From the cell containing the given text, extract its center point as [x, y] coordinate. 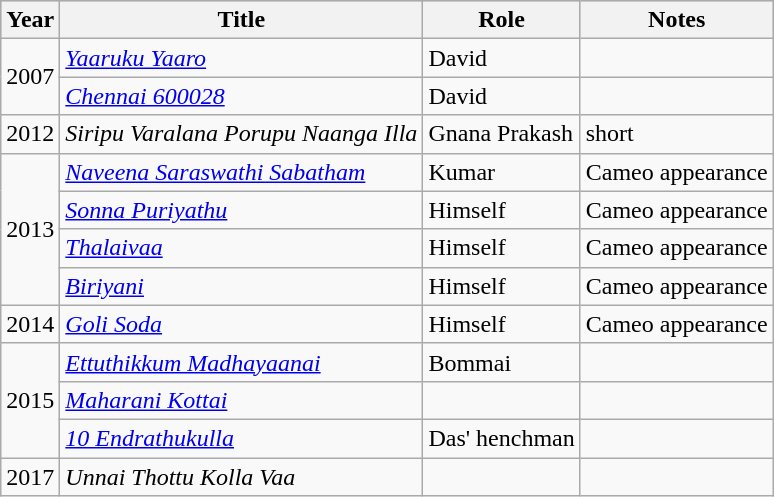
Notes [676, 20]
Naveena Saraswathi Sabatham [242, 172]
Biriyani [242, 286]
Bommai [502, 362]
Das' henchman [502, 438]
Goli Soda [242, 324]
Ettuthikkum Madhayaanai [242, 362]
Yaaruku Yaaro [242, 58]
2012 [30, 134]
Title [242, 20]
2013 [30, 229]
2007 [30, 77]
2014 [30, 324]
Role [502, 20]
Kumar [502, 172]
Sonna Puriyathu [242, 210]
2015 [30, 400]
Thalaivaa [242, 248]
Year [30, 20]
short [676, 134]
10 Endrathukulla [242, 438]
Unnai Thottu Kolla Vaa [242, 477]
2017 [30, 477]
Chennai 600028 [242, 96]
Gnana Prakash [502, 134]
Siripu Varalana Porupu Naanga Illa [242, 134]
Maharani Kottai [242, 400]
